Capture the cell that displays the provided text and extract its [X, Y] central coordinate. 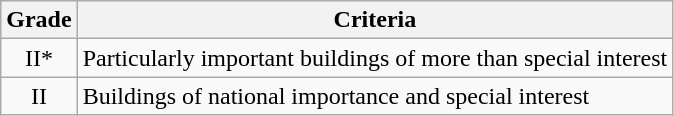
Particularly important buildings of more than special interest [375, 58]
Buildings of national importance and special interest [375, 96]
II* [39, 58]
Grade [39, 20]
II [39, 96]
Criteria [375, 20]
